Search for the cell housing the specified text and yield its [x, y] center coordinate. 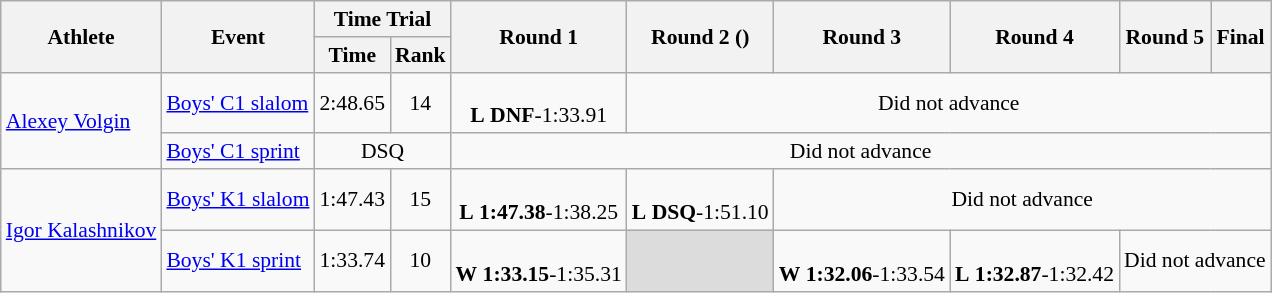
1:47.43 [352, 200]
15 [420, 200]
W 1:33.15-1:35.31 [539, 260]
Alexey Volgin [82, 120]
L DSQ-1:51.10 [700, 200]
Igor Kalashnikov [82, 230]
Time [352, 55]
1:33.74 [352, 260]
L 1:32.87-1:32.42 [1034, 260]
Round 2 () [700, 36]
L 1:47.38-1:38.25 [539, 200]
L DNF-1:33.91 [539, 102]
Athlete [82, 36]
Boys' C1 sprint [238, 152]
Boys' C1 slalom [238, 102]
Round 3 [862, 36]
Final [1241, 36]
2:48.65 [352, 102]
Round 5 [1165, 36]
Rank [420, 55]
DSQ [383, 152]
10 [420, 260]
Boys' K1 sprint [238, 260]
W 1:32.06-1:33.54 [862, 260]
Round 4 [1034, 36]
14 [420, 102]
Event [238, 36]
Time Trial [383, 19]
Boys' K1 slalom [238, 200]
Round 1 [539, 36]
